Pinpoint the cell where the given text exists, returning its [x, y] midpoint coordinate. 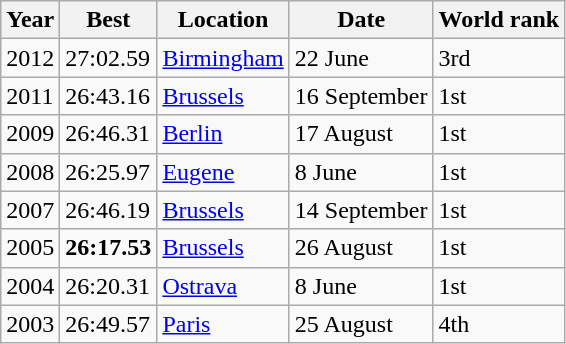
2012 [30, 58]
17 August [361, 134]
World rank [499, 20]
16 September [361, 96]
26:46.19 [108, 210]
2003 [30, 324]
2009 [30, 134]
26:25.97 [108, 172]
26 August [361, 248]
2011 [30, 96]
27:02.59 [108, 58]
Berlin [223, 134]
4th [499, 324]
2005 [30, 248]
26:17.53 [108, 248]
26:46.31 [108, 134]
Location [223, 20]
3rd [499, 58]
2004 [30, 286]
Eugene [223, 172]
25 August [361, 324]
Year [30, 20]
14 September [361, 210]
2008 [30, 172]
26:43.16 [108, 96]
Paris [223, 324]
Ostrava [223, 286]
26:49.57 [108, 324]
Best [108, 20]
Date [361, 20]
22 June [361, 58]
Birmingham [223, 58]
2007 [30, 210]
26:20.31 [108, 286]
